From the cell containing the given text, extract its center point as (x, y) coordinate. 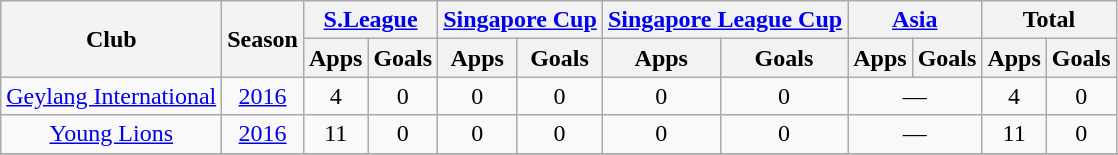
Total (1049, 20)
Season (263, 39)
Geylang International (112, 96)
S.League (370, 20)
Singapore League Cup (724, 20)
Young Lions (112, 134)
Singapore Cup (520, 20)
Club (112, 39)
Asia (915, 20)
